Pinpoint the cell where the given text exists, returning its (X, Y) midpoint coordinate. 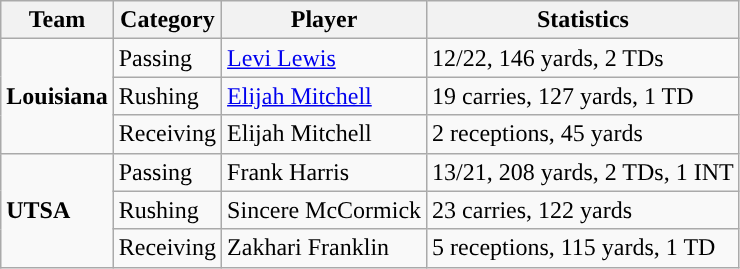
Louisiana (57, 96)
19 carries, 127 yards, 1 TD (584, 96)
Category (167, 20)
5 receptions, 115 yards, 1 TD (584, 248)
Team (57, 20)
13/21, 208 yards, 2 TDs, 1 INT (584, 172)
Player (324, 20)
Statistics (584, 20)
Levi Lewis (324, 58)
12/22, 146 yards, 2 TDs (584, 58)
2 receptions, 45 yards (584, 134)
UTSA (57, 210)
Frank Harris (324, 172)
23 carries, 122 yards (584, 210)
Zakhari Franklin (324, 248)
Sincere McCormick (324, 210)
